Identify which cell holds the provided text, then report its [x, y] central coordinate. 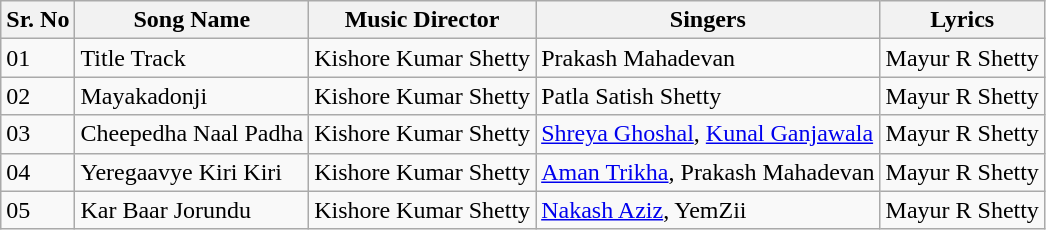
05 [38, 210]
Music Director [422, 20]
Lyrics [962, 20]
Cheepedha Naal Padha [192, 134]
Song Name [192, 20]
01 [38, 58]
Prakash Mahadevan [708, 58]
Singers [708, 20]
Title Track [192, 58]
02 [38, 96]
04 [38, 172]
Mayakadonji [192, 96]
Patla Satish Shetty [708, 96]
Aman Trikha, Prakash Mahadevan [708, 172]
Kar Baar Jorundu [192, 210]
Yeregaavye Kiri Kiri [192, 172]
Sr. No [38, 20]
Shreya Ghoshal, Kunal Ganjawala [708, 134]
03 [38, 134]
Nakash Aziz, YemZii [708, 210]
